Pinpoint the cell where the given text exists, returning its [x, y] midpoint coordinate. 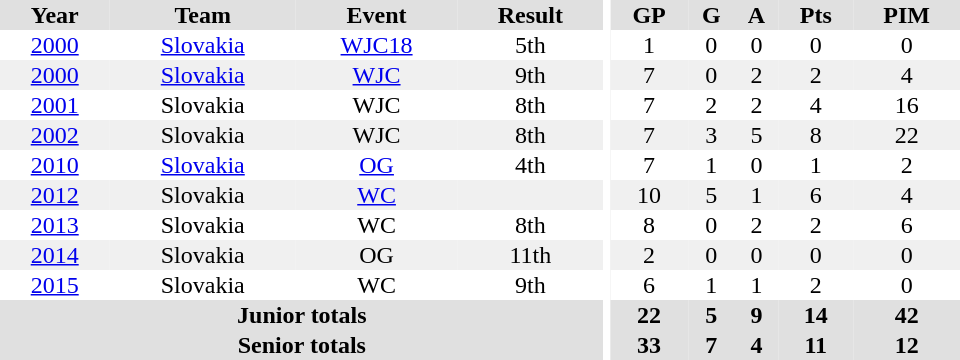
WJC18 [376, 45]
2012 [54, 195]
4th [530, 165]
2001 [54, 105]
2013 [54, 225]
Pts [816, 15]
3 [712, 135]
5th [530, 45]
14 [816, 315]
33 [649, 345]
PIM [906, 15]
Year [54, 15]
Junior totals [302, 315]
Event [376, 15]
11th [530, 255]
2002 [54, 135]
10 [649, 195]
Team [202, 15]
2015 [54, 285]
9 [757, 315]
G [712, 15]
Result [530, 15]
GP [649, 15]
42 [906, 315]
A [757, 15]
16 [906, 105]
2014 [54, 255]
11 [816, 345]
2010 [54, 165]
12 [906, 345]
Senior totals [302, 345]
